Capture the cell that displays the provided text and extract its (X, Y) central coordinate. 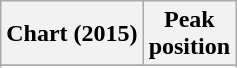
Chart (2015) (72, 34)
Peak position (189, 34)
